Search for the cell housing the specified text and yield its [X, Y] center coordinate. 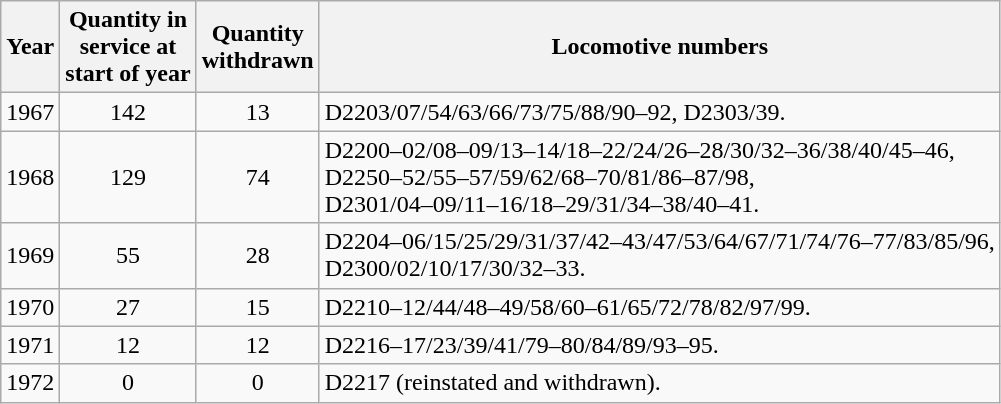
28 [258, 256]
D2204–06/15/25/29/31/37/42–43/47/53/64/67/71/74/76–77/83/85/96,D2300/02/10/17/30/32–33. [660, 256]
142 [128, 112]
27 [128, 307]
D2200–02/08–09/13–14/18–22/24/26–28/30/32–36/38/40/45–46,D2250–52/55–57/59/62/68–70/81/86–87/98,D2301/04–09/11–16/18–29/31/34–38/40–41. [660, 177]
Quantitywithdrawn [258, 47]
74 [258, 177]
Quantity inservice atstart of year [128, 47]
1972 [30, 383]
13 [258, 112]
D2217 (reinstated and withdrawn). [660, 383]
D2216–17/23/39/41/79–80/84/89/93–95. [660, 345]
15 [258, 307]
D2210–12/44/48–49/58/60–61/65/72/78/82/97/99. [660, 307]
55 [128, 256]
D2203/07/54/63/66/73/75/88/90–92, D2303/39. [660, 112]
1969 [30, 256]
1967 [30, 112]
129 [128, 177]
Locomotive numbers [660, 47]
1970 [30, 307]
1971 [30, 345]
1968 [30, 177]
Year [30, 47]
